Capture the cell that displays the provided text and extract its [X, Y] central coordinate. 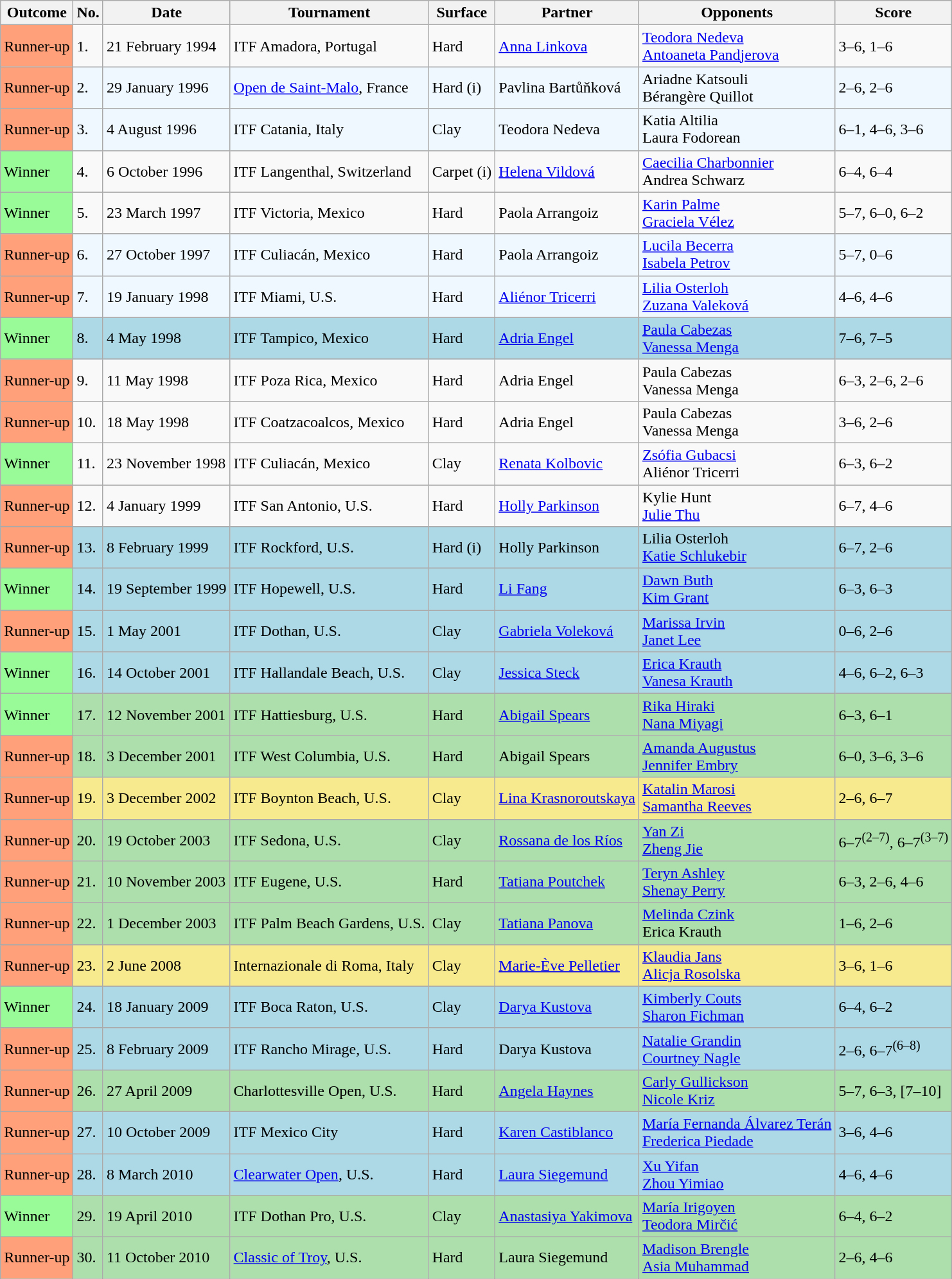
11 October 2010 [166, 1258]
ITF Catania, Italy [329, 130]
16. [88, 673]
19 October 2003 [166, 840]
23. [88, 965]
5–7, 6–3, [7–10] [894, 1091]
3–6, 2–6 [894, 421]
26. [88, 1091]
Caecilia Charbonnier Andrea Schwarz [736, 171]
Lucila Becerra Isabela Petrov [736, 254]
Clearwater Open, U.S. [329, 1174]
Klaudia Jans Alicja Rosolska [736, 965]
Outcome [37, 13]
6 October 1996 [166, 171]
21. [88, 881]
14. [88, 590]
Score [894, 13]
Teodora Nedeva Antoaneta Pandjerova [736, 46]
Open de Saint-Malo, France [329, 87]
ITF Hopewell, U.S. [329, 590]
ITF Amadora, Portugal [329, 46]
1 May 2001 [166, 631]
ITF Hattiesburg, U.S. [329, 714]
María Fernanda Álvarez Terán Frederica Piedade [736, 1132]
Natalie Grandin Courtney Nagle [736, 1048]
8 February 2009 [166, 1048]
Opponents [736, 13]
6–7, 2–6 [894, 547]
4. [88, 171]
ITF Miami, U.S. [329, 297]
Lilia Osterloh Zuzana Valeková [736, 297]
12. [88, 505]
Aliénor Tricerri [567, 297]
6–1, 4–6, 3–6 [894, 130]
3 December 2002 [166, 798]
Katalin Marosi Samantha Reeves [736, 798]
1–6, 2–6 [894, 924]
Ariadne Katsouli Bérangère Quillot [736, 87]
9. [88, 380]
8 February 1999 [166, 547]
11. [88, 464]
24. [88, 1007]
18 May 1998 [166, 421]
Surface [462, 13]
Helena Vildová [567, 171]
Yan Zi Zheng Jie [736, 840]
6–4, 6–4 [894, 171]
8. [88, 338]
ITF Poza Rica, Mexico [329, 380]
Teodora Nedeva [567, 130]
Anna Linkova [567, 46]
29 January 1996 [166, 87]
6–3, 6–2 [894, 464]
2–6, 6–7 [894, 798]
18 January 2009 [166, 1007]
Carpet (i) [462, 171]
ITF Rockford, U.S. [329, 547]
Marie-Ève Pelletier [567, 965]
23 March 1997 [166, 213]
6–3, 2–6, 2–6 [894, 380]
Kylie Hunt Julie Thu [736, 505]
29. [88, 1217]
Marissa Irvin Janet Lee [736, 631]
23 November 1998 [166, 464]
Classic of Troy, U.S. [329, 1258]
ITF Eugene, U.S. [329, 881]
ITF Coatzacoalcos, Mexico [329, 421]
Jessica Steck [567, 673]
ITF San Antonio, U.S. [329, 505]
Melinda Czink Erica Krauth [736, 924]
Gabriela Voleková [567, 631]
Xu Yifan Zhou Yimiao [736, 1174]
ITF Palm Beach Gardens, U.S. [329, 924]
30. [88, 1258]
ITF Langenthal, Switzerland [329, 171]
Kimberly Couts Sharon Fichman [736, 1007]
Date [166, 13]
18. [88, 757]
ITF Sedona, U.S. [329, 840]
4 May 1998 [166, 338]
4–6, 6–2, 6–3 [894, 673]
Lilia Osterloh Katie Schlukebir [736, 547]
6–3, 6–3 [894, 590]
6. [88, 254]
Teryn Ashley Shenay Perry [736, 881]
13. [88, 547]
Erica Krauth Vanesa Krauth [736, 673]
Rossana de los Ríos [567, 840]
1 December 2003 [166, 924]
3. [88, 130]
15. [88, 631]
19 September 1999 [166, 590]
19. [88, 798]
20. [88, 840]
ITF Dothan Pro, U.S. [329, 1217]
7. [88, 297]
Renata Kolbovic [567, 464]
6–3, 6–1 [894, 714]
0–6, 2–6 [894, 631]
2 June 2008 [166, 965]
Pavlina Bartůňková [567, 87]
3–6, 4–6 [894, 1132]
6–3, 2–6, 4–6 [894, 881]
17. [88, 714]
2–6, 4–6 [894, 1258]
Lina Krasnoroutskaya [567, 798]
Partner [567, 13]
27 April 2009 [166, 1091]
Rika Hiraki Nana Miyagi [736, 714]
2. [88, 87]
ITF Boynton Beach, U.S. [329, 798]
8 March 2010 [166, 1174]
Internazionale di Roma, Italy [329, 965]
ITF Rancho Mirage, U.S. [329, 1048]
1. [88, 46]
Katia Altilia Laura Fodorean [736, 130]
6–0, 3–6, 3–6 [894, 757]
19 April 2010 [166, 1217]
6–7, 4–6 [894, 505]
ITF West Columbia, U.S. [329, 757]
Li Fang [567, 590]
ITF Mexico City [329, 1132]
4 January 1999 [166, 505]
10 November 2003 [166, 881]
ITF Victoria, Mexico [329, 213]
Tatiana Panova [567, 924]
21 February 1994 [166, 46]
Carly Gullickson Nicole Kriz [736, 1091]
11 May 1998 [166, 380]
Zsófia Gubacsi Aliénor Tricerri [736, 464]
14 October 2001 [166, 673]
22. [88, 924]
Madison Brengle Asia Muhammad [736, 1258]
27. [88, 1132]
25. [88, 1048]
3 December 2001 [166, 757]
12 November 2001 [166, 714]
27 October 1997 [166, 254]
4 August 1996 [166, 130]
10. [88, 421]
Amanda Augustus Jennifer Embry [736, 757]
ITF Dothan, U.S. [329, 631]
ITF Tampico, Mexico [329, 338]
2–6, 2–6 [894, 87]
ITF Boca Raton, U.S. [329, 1007]
6–7(2–7), 6–7(3–7) [894, 840]
Tatiana Poutchek [567, 881]
28. [88, 1174]
19 January 1998 [166, 297]
7–6, 7–5 [894, 338]
Angela Haynes [567, 1091]
Dawn Buth Kim Grant [736, 590]
Karen Castiblanco [567, 1132]
Tournament [329, 13]
10 October 2009 [166, 1132]
ITF Hallandale Beach, U.S. [329, 673]
5. [88, 213]
No. [88, 13]
Anastasiya Yakimova [567, 1217]
5–7, 0–6 [894, 254]
María Irigoyen Teodora Mirčić [736, 1217]
2–6, 6–7(6–8) [894, 1048]
5–7, 6–0, 6–2 [894, 213]
Charlottesville Open, U.S. [329, 1091]
Karin Palme Graciela Vélez [736, 213]
